Output the (X, Y) coordinate of the center of the cell containing the given text.  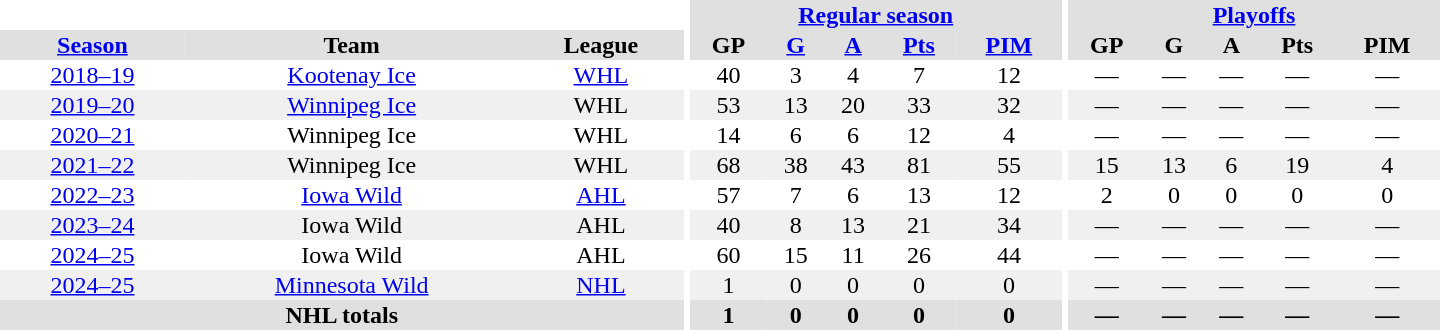
57 (728, 195)
2 (1106, 195)
68 (728, 165)
Playoffs (1254, 15)
43 (852, 165)
2022–23 (92, 195)
League (600, 45)
55 (1009, 165)
Kootenay Ice (352, 75)
38 (796, 165)
2018–19 (92, 75)
2019–20 (92, 105)
44 (1009, 255)
26 (919, 255)
Regular season (876, 15)
20 (852, 105)
2023–24 (92, 225)
34 (1009, 225)
3 (796, 75)
60 (728, 255)
33 (919, 105)
11 (852, 255)
2021–22 (92, 165)
21 (919, 225)
32 (1009, 105)
8 (796, 225)
NHL totals (342, 315)
53 (728, 105)
19 (1297, 165)
Team (352, 45)
14 (728, 135)
Minnesota Wild (352, 285)
Season (92, 45)
81 (919, 165)
NHL (600, 285)
2020–21 (92, 135)
